Output the (x, y) coordinate of the center of the cell containing the given text.  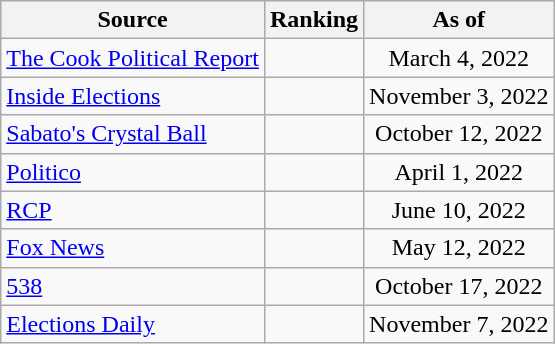
November 3, 2022 (459, 96)
April 1, 2022 (459, 172)
November 7, 2022 (459, 324)
As of (459, 20)
Sabato's Crystal Ball (133, 134)
Fox News (133, 248)
Ranking (314, 20)
May 12, 2022 (459, 248)
RCP (133, 210)
Source (133, 20)
March 4, 2022 (459, 58)
Inside Elections (133, 96)
October 12, 2022 (459, 134)
Elections Daily (133, 324)
538 (133, 286)
October 17, 2022 (459, 286)
Politico (133, 172)
The Cook Political Report (133, 58)
June 10, 2022 (459, 210)
